Determine the (x, y) coordinate at the center of the cell enclosing the given text.  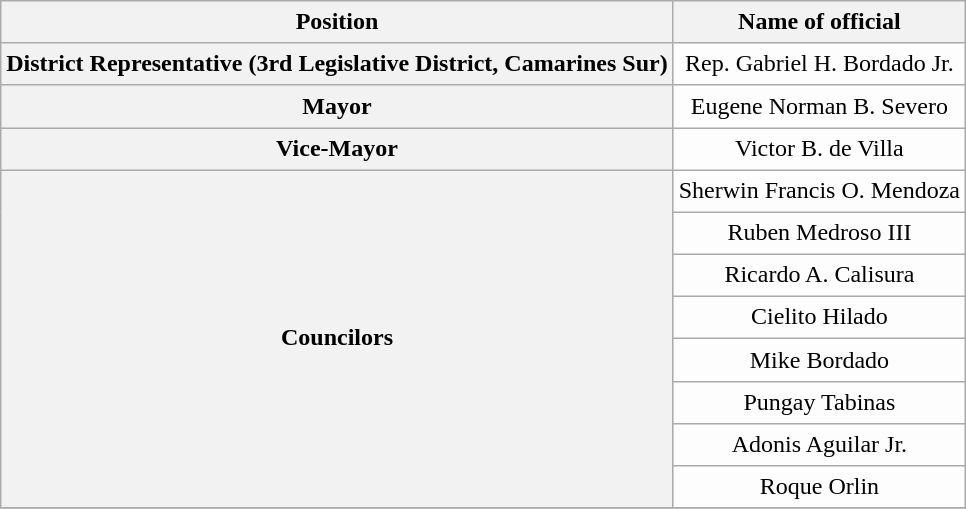
Victor B. de Villa (819, 149)
Mike Bordado (819, 360)
Eugene Norman B. Severo (819, 106)
Rep. Gabriel H. Bordado Jr. (819, 64)
Vice-Mayor (337, 149)
Mayor (337, 106)
Ruben Medroso III (819, 233)
Name of official (819, 22)
Adonis Aguilar Jr. (819, 444)
Cielito Hilado (819, 318)
Councilors (337, 339)
Pungay Tabinas (819, 402)
Sherwin Francis O. Mendoza (819, 191)
Position (337, 22)
Roque Orlin (819, 487)
District Representative (3rd Legislative District, Camarines Sur) (337, 64)
Ricardo A. Calisura (819, 275)
